Detect which cell encompasses the target text, then output its (X, Y) center coordinate. 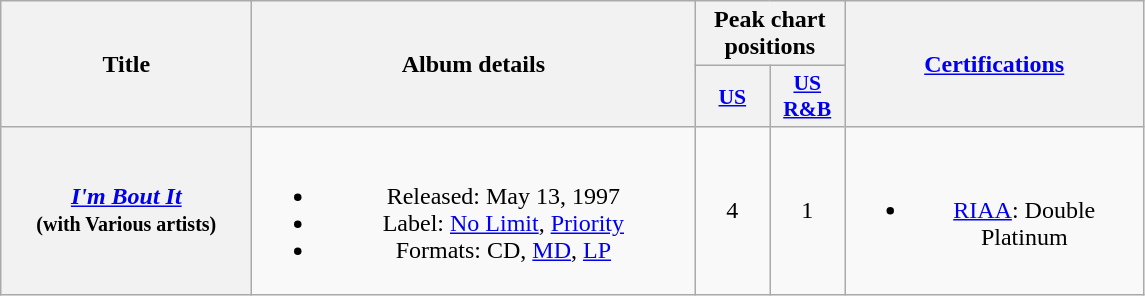
Album details (474, 64)
Released: May 13, 1997Label: No Limit, PriorityFormats: CD, MD, LP (474, 210)
4 (732, 210)
Peak chart positions (770, 34)
RIAA: Double Platinum (994, 210)
I'm Bout It(with Various artists) (126, 210)
Certifications (994, 64)
US (732, 96)
US R&B (808, 96)
Title (126, 64)
1 (808, 210)
